Find where the given text appears and provide that cell's center as (X, Y) coordinate. 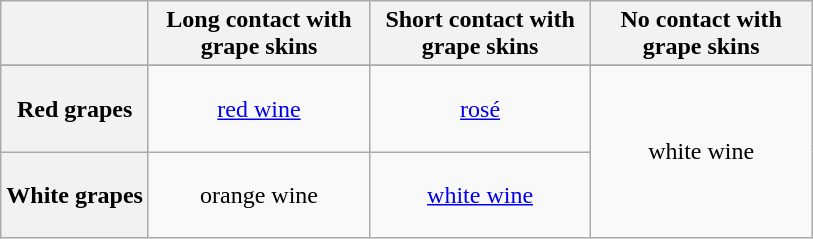
orange wine (258, 195)
White grapes (75, 195)
rosé (480, 109)
Short contact with grape skins (480, 34)
red wine (258, 109)
No contact with grape skins (702, 34)
Long contact with grape skins (258, 34)
Red grapes (75, 109)
